Output the (x, y) coordinate of the center of the cell containing the given text.  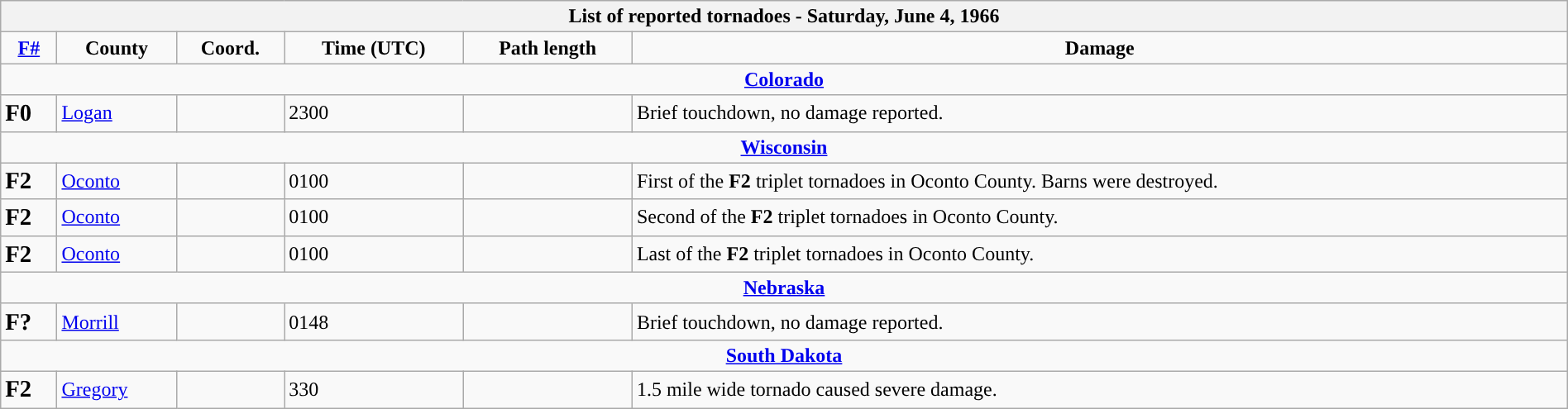
Nebraska (784, 288)
Path length (547, 48)
County (117, 48)
Time (UTC) (374, 48)
0148 (374, 321)
Logan (117, 113)
F# (29, 48)
Wisconsin (784, 147)
2300 (374, 113)
Morrill (117, 321)
F0 (29, 113)
Coord. (230, 48)
1.5 mile wide tornado caused severe damage. (1100, 389)
South Dakota (784, 355)
F? (29, 321)
Last of the F2 triplet tornadoes in Oconto County. (1100, 254)
Damage (1100, 48)
Colorado (784, 79)
Gregory (117, 389)
Second of the F2 triplet tornadoes in Oconto County. (1100, 217)
330 (374, 389)
List of reported tornadoes - Saturday, June 4, 1966 (784, 17)
First of the F2 triplet tornadoes in Oconto County. Barns were destroyed. (1100, 181)
